Extract the [x, y] coordinate from the center of the cell holding the provided text.  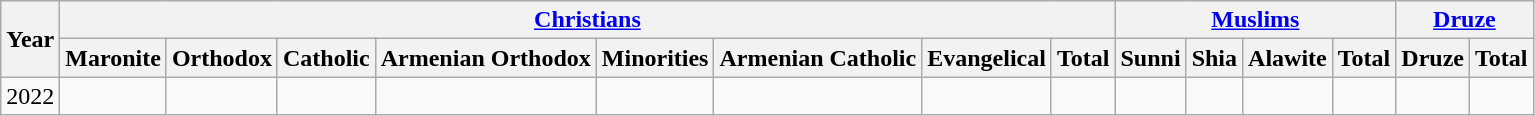
Year [30, 39]
Evangelical [987, 58]
2022 [30, 96]
Shia [1214, 58]
Orthodox [222, 58]
Armenian Catholic [818, 58]
Catholic [326, 58]
Sunni [1150, 58]
Muslims [1256, 20]
Alawite [1288, 58]
Armenian Orthodox [486, 58]
Minorities [655, 58]
Maronite [114, 58]
Christians [588, 20]
